Detect which cell encompasses the target text, then output its [x, y] center coordinate. 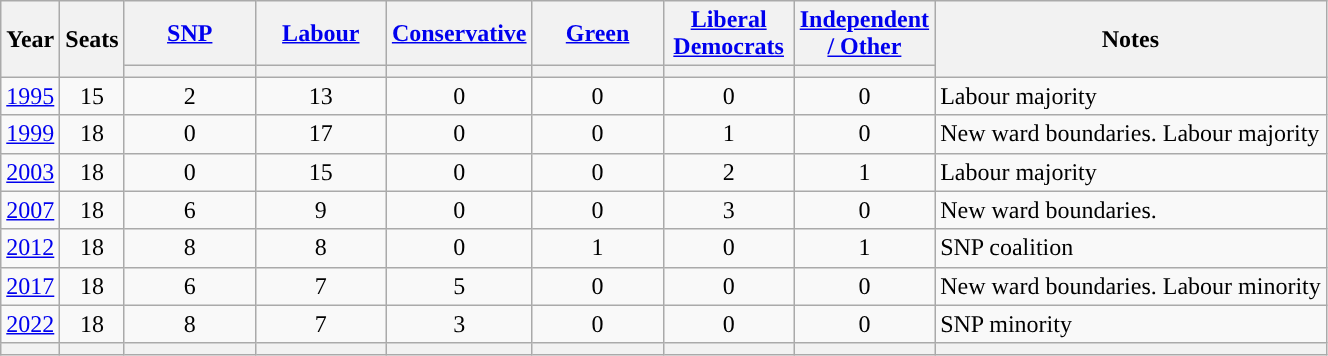
New ward boundaries. Labour majority [1131, 134]
New ward boundaries. Labour minority [1131, 286]
Seats [92, 39]
Green [598, 34]
New ward boundaries. [1131, 210]
Conservative [459, 34]
2017 [30, 286]
1999 [30, 134]
2022 [30, 324]
Independent / Other [864, 34]
SNP [190, 34]
SNP coalition [1131, 248]
Notes [1131, 39]
9 [320, 210]
SNP minority [1131, 324]
Year [30, 39]
1995 [30, 96]
Liberal Democrats [728, 34]
2012 [30, 248]
2007 [30, 210]
2003 [30, 172]
5 [459, 286]
17 [320, 134]
13 [320, 96]
Labour [320, 34]
